Extract the [x, y] coordinate from the center of the cell holding the provided text.  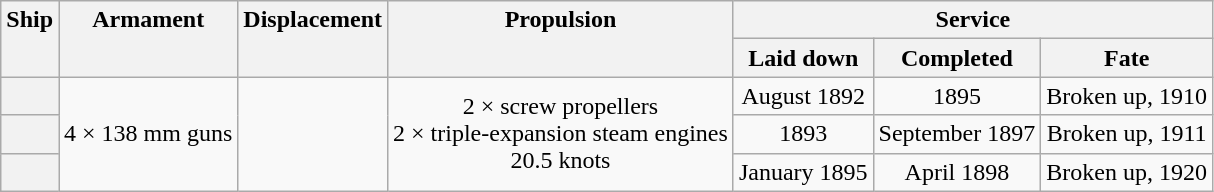
4 × 138 mm guns [148, 134]
Displacement [313, 39]
September 1897 [957, 134]
Broken up, 1911 [1127, 134]
Fate [1127, 58]
Broken up, 1910 [1127, 96]
2 × screw propellers2 × triple-expansion steam engines20.5 knots [561, 134]
Ship [30, 39]
Completed [957, 58]
Service [972, 20]
Propulsion [561, 39]
Broken up, 1920 [1127, 172]
January 1895 [803, 172]
Armament [148, 39]
April 1898 [957, 172]
1893 [803, 134]
Laid down [803, 58]
August 1892 [803, 96]
1895 [957, 96]
